Return the (X, Y) coordinate for the center point of the cell that contains the specified text.  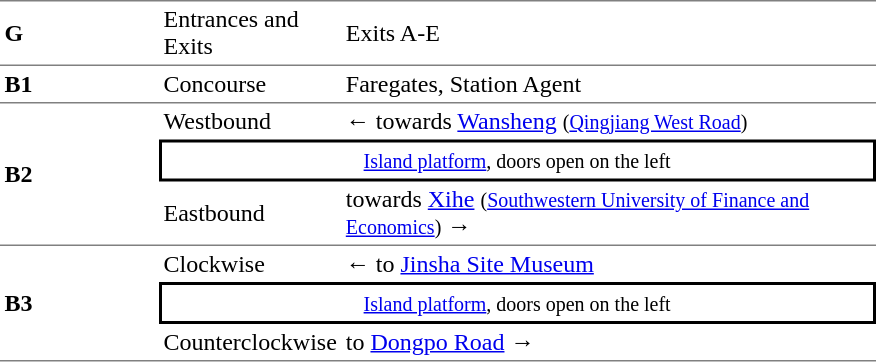
Westbound (250, 122)
to Dongpo Road → (608, 343)
Eastbound (250, 214)
B2 (80, 175)
G (80, 33)
Concourse (250, 85)
← towards Wansheng (Qingjiang West Road) (608, 122)
← to Jinsha Site Museum (608, 264)
B3 (80, 304)
Counterclockwise (250, 343)
towards Xihe (Southwestern University of Finance and Economics) → (608, 214)
Exits A-E (608, 33)
Entrances and Exits (250, 33)
B1 (80, 85)
Clockwise (250, 264)
Faregates, Station Agent (608, 85)
